Return [x, y] of the center of cell containing provided text 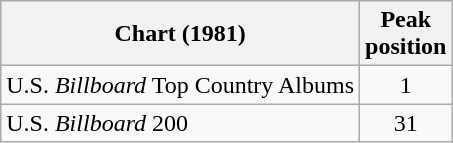
Chart (1981) [180, 34]
U.S. Billboard 200 [180, 123]
1 [406, 85]
31 [406, 123]
Peakposition [406, 34]
U.S. Billboard Top Country Albums [180, 85]
